Return the (x, y) coordinate for the center point of the cell that contains the specified text.  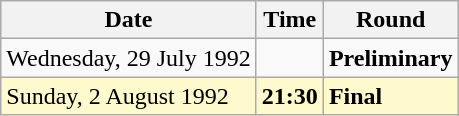
Wednesday, 29 July 1992 (129, 58)
Time (290, 20)
Final (390, 96)
Round (390, 20)
Date (129, 20)
Sunday, 2 August 1992 (129, 96)
Preliminary (390, 58)
21:30 (290, 96)
